Return (x, y) of the center of cell containing provided text 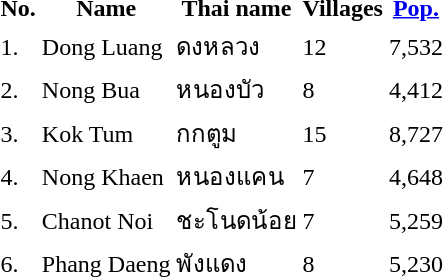
หนองแคน (236, 176)
Nong Bua (106, 90)
8 (342, 90)
15 (342, 133)
กกตูม (236, 133)
ดงหลวง (236, 46)
Chanot Noi (106, 220)
Kok Tum (106, 133)
12 (342, 46)
หนองบัว (236, 90)
Nong Khaen (106, 176)
ชะโนดน้อย (236, 220)
Dong Luang (106, 46)
